Return the [X, Y] coordinate for the center point of the cell that contains the specified text.  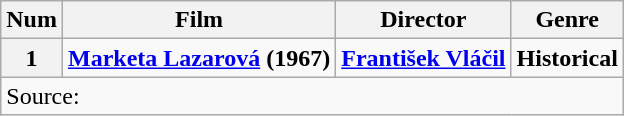
Director [424, 20]
Genre [567, 20]
1 [32, 58]
Source: [312, 96]
František Vláčil [424, 58]
Historical [567, 58]
Marketa Lazarová (1967) [198, 58]
Num [32, 20]
Film [198, 20]
